For the text-containing cell, return its midpoint in (X, Y) coordinate format. 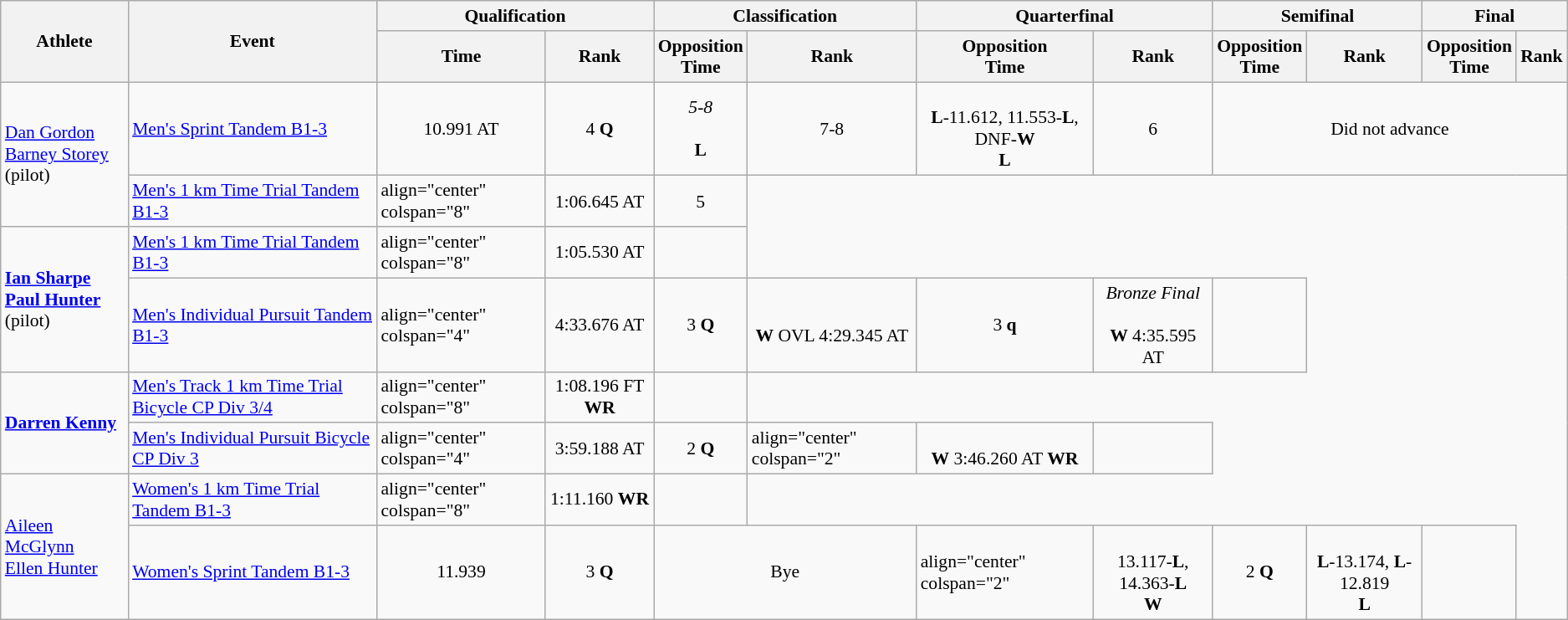
1:08.196 FT WR (599, 397)
3 q (1005, 325)
Event (253, 42)
1:11.160 WR (599, 500)
Women's Sprint Tandem B1-3 (253, 572)
7-8 (832, 129)
Dan Gordon Barney Storey (pilot) (64, 154)
6 (1152, 129)
Ian Sharpe Paul Hunter (pilot) (64, 300)
Time (461, 57)
Bye (785, 572)
Men's Individual Pursuit Tandem B1-3 (253, 325)
Men's Sprint Tandem B1-3 (253, 129)
Women's 1 km Time Trial Tandem B1-3 (253, 500)
1:06.645 AT (599, 201)
W OVL 4:29.345 AT (832, 325)
Men's Track 1 km Time Trial Bicycle CP Div 3/4 (253, 397)
W 3:46.260 AT WR (1005, 448)
Semifinal (1318, 16)
Athlete (64, 42)
1:05.530 AT (599, 253)
Bronze Final W 4:35.595 AT (1152, 325)
4 Q (599, 129)
Qualification (515, 16)
Aileen McGlynn Ellen Hunter (64, 547)
Darren Kenny (64, 423)
5-8 L (701, 129)
13.117-L, 14.363-LW (1152, 572)
Classification (785, 16)
3:59.188 AT (599, 448)
10.991 AT (461, 129)
Men's Individual Pursuit Bicycle CP Div 3 (253, 448)
L-13.174, L-12.819L (1365, 572)
4:33.676 AT (599, 325)
Final (1495, 16)
L-11.612, 11.553-L, DNF-WL (1005, 129)
Quarterfinal (1065, 16)
5 (701, 201)
Did not advance (1390, 129)
11.939 (461, 572)
